Determine the [x, y] coordinate at the center of the cell enclosing the given text.  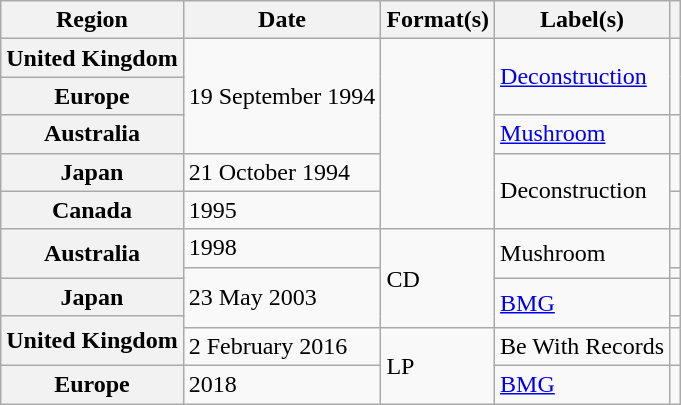
21 October 1994 [282, 172]
CD [438, 278]
2 February 2016 [282, 346]
LP [438, 365]
2018 [282, 384]
Canada [92, 210]
19 September 1994 [282, 96]
Label(s) [582, 20]
Date [282, 20]
Region [92, 20]
Be With Records [582, 346]
23 May 2003 [282, 297]
1998 [282, 248]
1995 [282, 210]
Format(s) [438, 20]
